Scan for the cell matching the given text and deliver its [X, Y] coordinate at center. 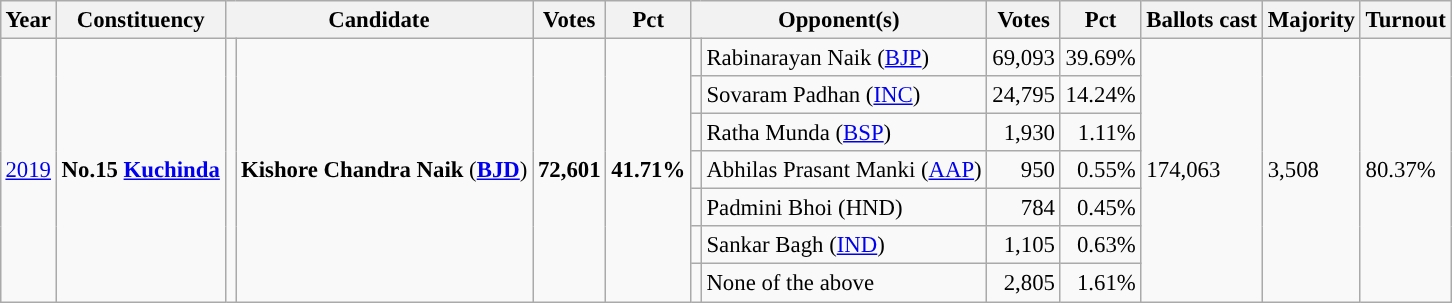
69,093 [1024, 57]
Kishore Chandra Naik (BJD) [384, 170]
Padmini Bhoi (HND) [844, 208]
950 [1024, 170]
2019 [28, 170]
Ballots cast [1202, 20]
Majority [1311, 20]
0.45% [1100, 208]
Ratha Munda (BSP) [844, 133]
Sankar Bagh (IND) [844, 245]
39.69% [1100, 57]
1.11% [1100, 133]
No.15 Kuchinda [140, 170]
None of the above [844, 283]
0.63% [1100, 245]
2,805 [1024, 283]
174,063 [1202, 170]
Turnout [1406, 20]
Opponent(s) [839, 20]
1,105 [1024, 245]
1,930 [1024, 133]
Abhilas Prasant Manki (AAP) [844, 170]
24,795 [1024, 95]
784 [1024, 208]
41.71% [648, 170]
Sovaram Padhan (INC) [844, 95]
80.37% [1406, 170]
0.55% [1100, 170]
14.24% [1100, 95]
Rabinarayan Naik (BJP) [844, 57]
72,601 [570, 170]
Candidate [379, 20]
1.61% [1100, 283]
Constituency [140, 20]
3,508 [1311, 170]
Year [28, 20]
